For the text-containing cell, return its midpoint in [X, Y] coordinate format. 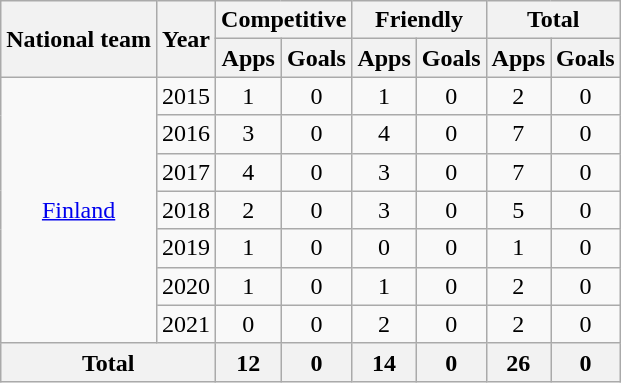
2021 [186, 324]
2017 [186, 172]
Finland [79, 210]
2015 [186, 96]
Year [186, 39]
12 [248, 362]
Friendly [419, 20]
2020 [186, 286]
14 [384, 362]
2018 [186, 210]
Competitive [284, 20]
26 [518, 362]
2019 [186, 248]
National team [79, 39]
2016 [186, 134]
5 [518, 210]
